Pinpoint the cell where the given text exists, returning its (X, Y) midpoint coordinate. 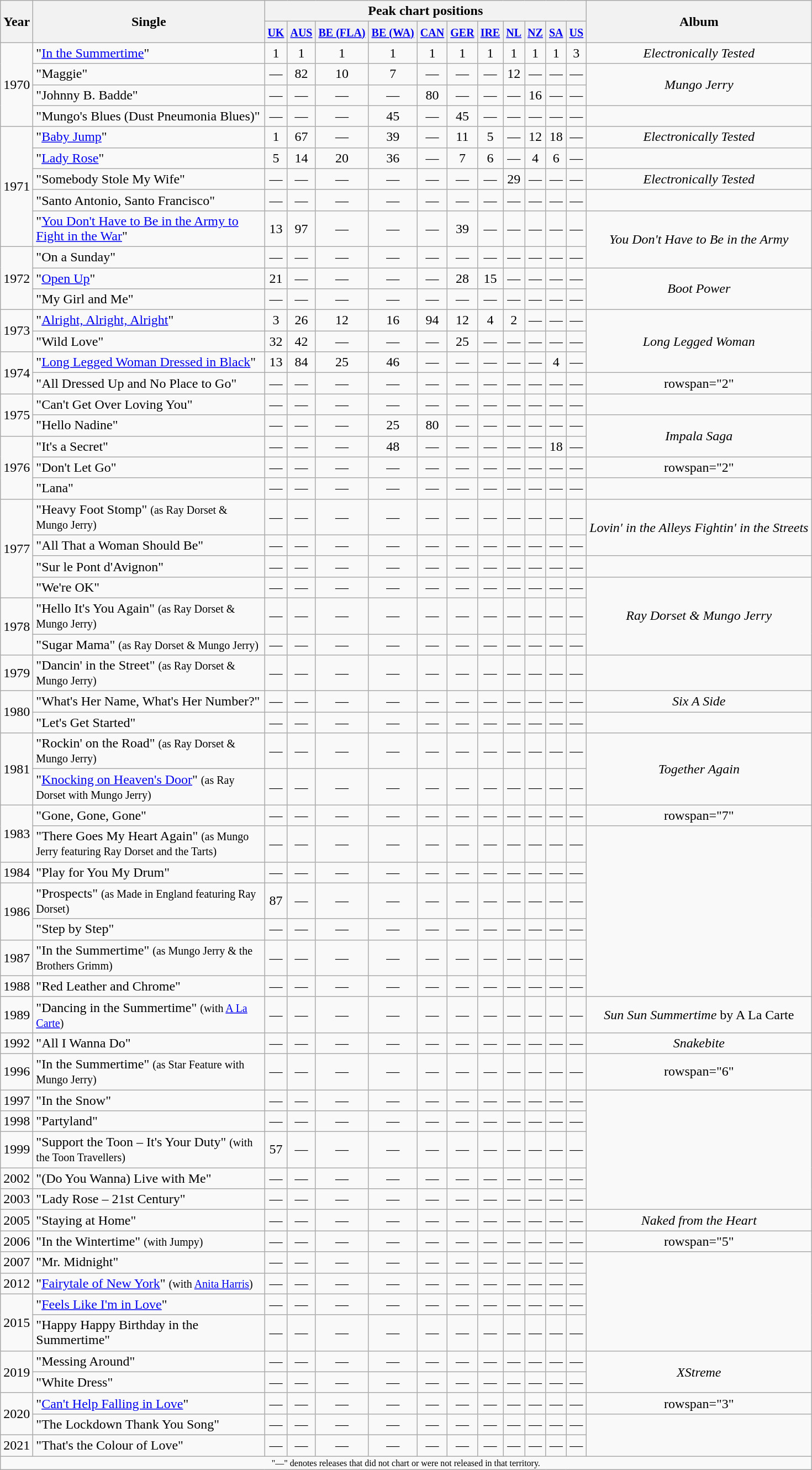
"Support the Toon – It's Your Duty" (with the Toon Travellers) (149, 1150)
21 (276, 278)
"It's a Secret" (149, 446)
32 (276, 341)
1971 (17, 187)
"In the Summertime" (as Mungo Jerry & the Brothers Grimm) (149, 958)
"Lana" (149, 488)
1987 (17, 958)
NZ (536, 32)
67 (302, 137)
"Fairytale of New York" (with Anita Harris) (149, 1283)
46 (393, 362)
57 (276, 1150)
"We're OK" (149, 587)
"What's Her Name, What's Her Number?" (149, 702)
"That's the Colour of Love" (149, 1445)
1981 (17, 769)
Sun Sun Summertime by A La Carte (699, 1014)
2003 (17, 1199)
"—" denotes releases that did not chart or were not released in that territory. (406, 1463)
You Don't Have to Be in the Army (699, 239)
"Alright, Alright, Alright" (149, 320)
"White Dress" (149, 1382)
15 (491, 278)
"All Dressed Up and No Place to Go" (149, 383)
"All I Wanna Do" (149, 1043)
48 (393, 446)
rowspan="5" (699, 1241)
"Let's Get Started" (149, 723)
Impala Saga (699, 436)
Year (17, 22)
Ray Dorset & Mungo Jerry (699, 615)
Long Legged Woman (699, 341)
1983 (17, 833)
"Heavy Foot Stomp" (as Ray Dorset & Mungo Jerry) (149, 517)
"Hello Nadine" (149, 425)
"Dancing in the Summertime" (with A La Carte) (149, 1014)
36 (393, 158)
1973 (17, 331)
26 (302, 320)
"Red Leather and Chrome" (149, 986)
2012 (17, 1283)
"Sur le Pont d'Avignon" (149, 566)
"(Do You Wanna) Live with Me" (149, 1178)
29 (514, 179)
rowspan="6" (699, 1072)
"In the Wintertime" (with Jumpy) (149, 1241)
CAN (432, 32)
1978 (17, 626)
SA (556, 32)
"Don't Let Go" (149, 467)
"Lady Rose" (149, 158)
"Rockin' on the Road" (as Ray Dorset & Mungo Jerry) (149, 751)
"Prospects" (as Made in England featuring Ray Dorset) (149, 900)
97 (302, 229)
"Messing Around" (149, 1361)
2005 (17, 1220)
"In the Summertime" (as Star Feature with Mungo Jerry) (149, 1072)
Naked from the Heart (699, 1220)
1979 (17, 673)
"Can't Help Falling in Love" (149, 1403)
1977 (17, 548)
87 (276, 900)
1976 (17, 467)
1972 (17, 278)
"Gone, Gone, Gone" (149, 815)
84 (302, 362)
2019 (17, 1372)
2 (514, 320)
"Mr. Midnight" (149, 1262)
1997 (17, 1100)
94 (432, 320)
10 (342, 74)
Snakebite (699, 1043)
"Can't Get Over Loving You" (149, 404)
rowspan="3" (699, 1403)
"The Lockdown Thank You Song" (149, 1424)
28 (462, 278)
GER (462, 32)
"Wild Love" (149, 341)
"Play for You My Drum" (149, 872)
11 (462, 137)
1984 (17, 872)
BE (WA) (393, 32)
"Happy Happy Birthday in the Summertime" (149, 1332)
"Partyland" (149, 1121)
BE (FLA) (342, 32)
1992 (17, 1043)
"Open Up" (149, 278)
"Dancin' in the Street" (as Ray Dorset & Mungo Jerry) (149, 673)
"Step by Step" (149, 929)
"All That a Woman Should Be" (149, 545)
2002 (17, 1178)
2021 (17, 1445)
"Hello It's You Again" (as Ray Dorset & Mungo Jerry) (149, 615)
Peak chart positions (425, 11)
"On a Sunday" (149, 257)
UK (276, 32)
"In the Snow" (149, 1100)
Six A Side (699, 702)
2006 (17, 1241)
Mungo Jerry (699, 85)
"Feels Like I'm in Love" (149, 1304)
1986 (17, 911)
82 (302, 74)
Single (149, 22)
2007 (17, 1262)
"In the Summertime" (149, 53)
Album (699, 22)
2020 (17, 1414)
"Santo Antonio, Santo Francisco" (149, 200)
1975 (17, 415)
42 (302, 341)
"My Girl and Me" (149, 299)
"Long Legged Woman Dressed in Black" (149, 362)
Together Again (699, 769)
"Sugar Mama" (as Ray Dorset & Mungo Jerry) (149, 645)
1996 (17, 1072)
1999 (17, 1150)
"Baby Jump" (149, 137)
1970 (17, 85)
2015 (17, 1323)
"Knocking on Heaven's Door" (as Ray Dorset with Mungo Jerry) (149, 787)
XStreme (699, 1372)
"Lady Rose – 21st Century" (149, 1199)
1974 (17, 373)
"Johnny B. Badde" (149, 95)
1980 (17, 712)
Lovin' in the Alleys Fightin' in the Streets (699, 527)
1989 (17, 1014)
1988 (17, 986)
20 (342, 158)
"There Goes My Heart Again" (as Mungo Jerry featuring Ray Dorset and the Tarts) (149, 844)
14 (302, 158)
"You Don't Have to Be in the Army to Fight in the War" (149, 229)
"Somebody Stole My Wife" (149, 179)
"Maggie" (149, 74)
NL (514, 32)
IRE (491, 32)
US (577, 32)
"Staying at Home" (149, 1220)
Boot Power (699, 288)
"Mungo's Blues (Dust Pneumonia Blues)" (149, 116)
1998 (17, 1121)
AUS (302, 32)
rowspan="7" (699, 815)
